Provide the [X, Y] coordinate of the cell's center where the given text is located.  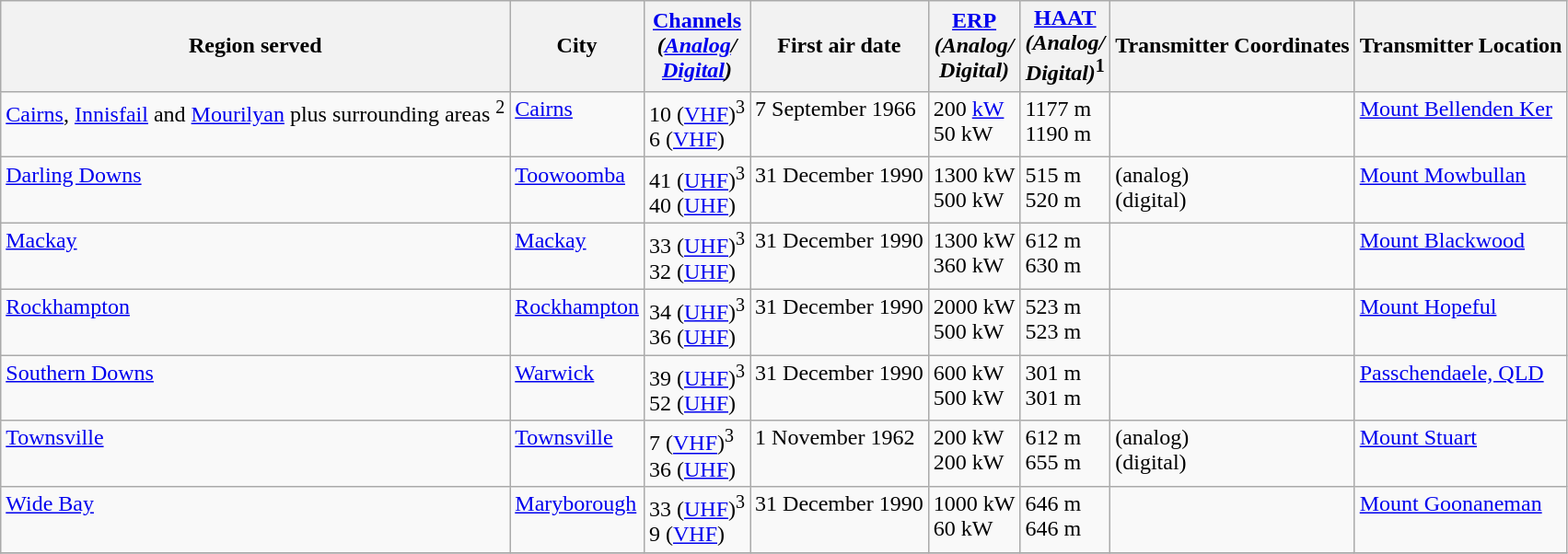
Cairns [577, 124]
34 (UHF)336 (UHF) [696, 322]
1300 kW500 kW [974, 190]
612 m655 m [1065, 454]
First air date [840, 46]
Warwick [577, 388]
523 m523 m [1065, 322]
1177 m1190 m [1065, 124]
41 (UHF)340 (UHF) [696, 190]
Mount Blackwood [1460, 256]
600 kW500 kW [974, 388]
Maryborough [577, 520]
1300 kW360 kW [974, 256]
39 (UHF)352 (UHF) [696, 388]
10 (VHF)36 (VHF) [696, 124]
Darling Downs [256, 190]
Cairns, Innisfail and Mourilyan plus surrounding areas 2 [256, 124]
Transmitter Coordinates [1232, 46]
301 m301 m [1065, 388]
City [577, 46]
Region served [256, 46]
33 (UHF)39 (VHF) [696, 520]
1 November 1962 [840, 454]
Toowoomba [577, 190]
Mount Stuart [1460, 454]
ERP(Analog/Digital) [974, 46]
Mount Bellenden Ker [1460, 124]
612 m630 m [1065, 256]
Mount Hopeful [1460, 322]
Transmitter Location [1460, 46]
Channels(Analog/Digital) [696, 46]
7 September 1966 [840, 124]
1000 kW60 kW [974, 520]
515 m520 m [1065, 190]
200 kW200 kW [974, 454]
Mount Goonaneman [1460, 520]
Southern Downs [256, 388]
646 m646 m [1065, 520]
33 (UHF)332 (UHF) [696, 256]
7 (VHF)336 (UHF) [696, 454]
Passchendaele, QLD [1460, 388]
HAAT(Analog/Digital)1 [1065, 46]
Wide Bay [256, 520]
2000 kW500 kW [974, 322]
200 kW50 kW [974, 124]
Mount Mowbullan [1460, 190]
